Scan for the cell matching the given text and deliver its (x, y) coordinate at center. 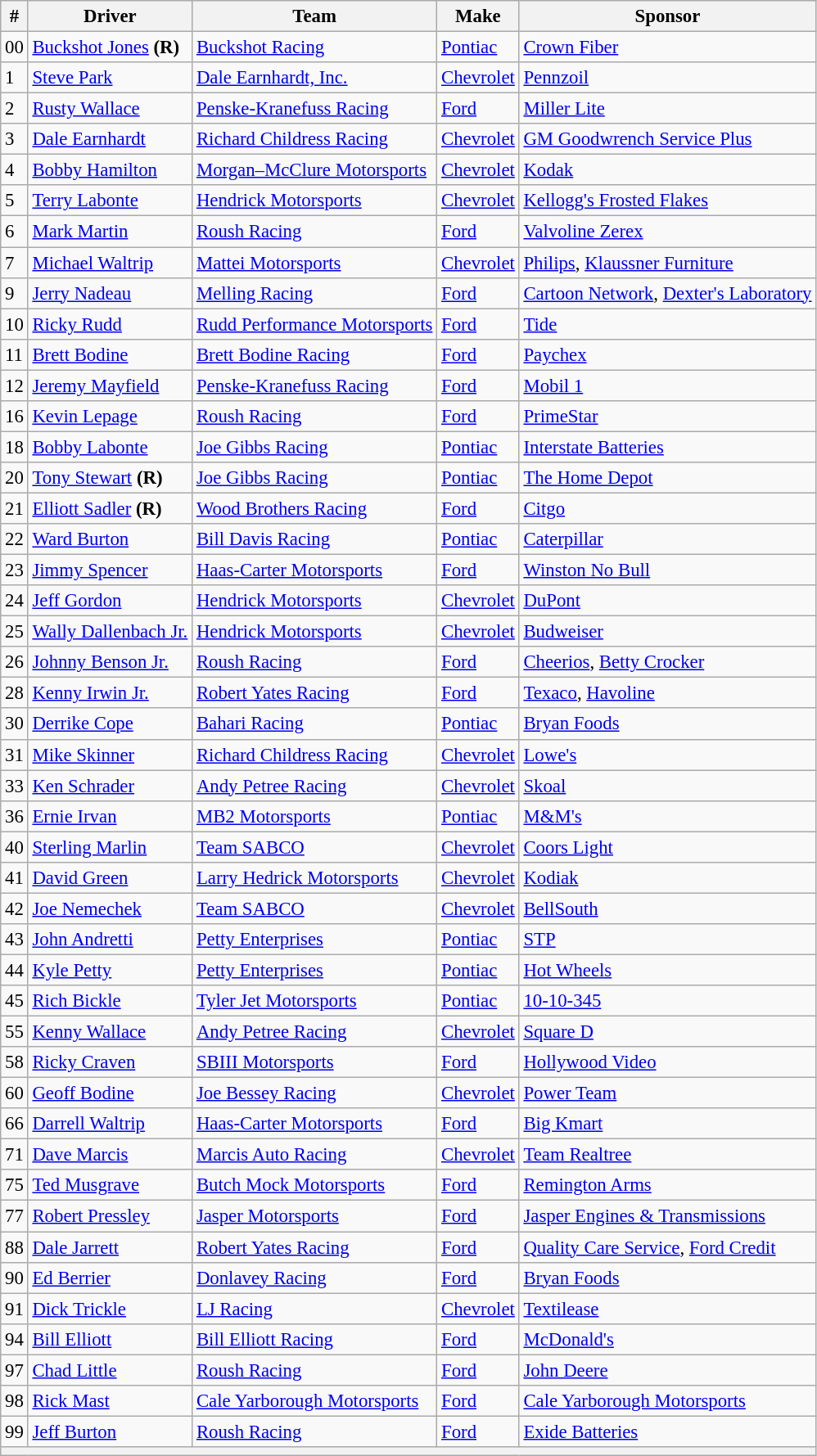
Darrell Waltrip (110, 1124)
Morgan–McClure Motorsports (314, 170)
99 (15, 1431)
Cartoon Network, Dexter's Laboratory (668, 293)
33 (15, 786)
Skoal (668, 786)
Team Realtree (668, 1155)
Tyler Jet Motorsports (314, 1001)
DuPont (668, 601)
Ted Musgrave (110, 1186)
71 (15, 1155)
31 (15, 755)
Sterling Marlin (110, 847)
5 (15, 201)
Kellogg's Frosted Flakes (668, 201)
28 (15, 693)
John Deere (668, 1370)
16 (15, 417)
Robert Pressley (110, 1216)
Brett Bodine Racing (314, 354)
Caterpillar (668, 539)
Kenny Irwin Jr. (110, 693)
Rudd Performance Motorsports (314, 324)
Coors Light (668, 847)
Rusty Wallace (110, 109)
75 (15, 1186)
Hot Wheels (668, 970)
Valvoline Zerex (668, 232)
98 (15, 1401)
Jasper Motorsports (314, 1216)
Jeremy Mayfield (110, 385)
21 (15, 508)
STP (668, 940)
Bobby Hamilton (110, 170)
Steve Park (110, 78)
Jasper Engines & Transmissions (668, 1216)
42 (15, 908)
94 (15, 1339)
Bahari Racing (314, 724)
Miller Lite (668, 109)
22 (15, 539)
Bobby Labonte (110, 447)
36 (15, 816)
GM Goodwrench Service Plus (668, 139)
SBIII Motorsports (314, 1062)
Citgo (668, 508)
Melling Racing (314, 293)
Mike Skinner (110, 755)
Dick Trickle (110, 1309)
BellSouth (668, 908)
Ken Schrader (110, 786)
Elliott Sadler (R) (110, 508)
Geoff Bodine (110, 1093)
Bill Elliott (110, 1339)
Dale Earnhardt, Inc. (314, 78)
4 (15, 170)
Bill Elliott Racing (314, 1339)
45 (15, 1001)
Textilease (668, 1309)
90 (15, 1278)
Square D (668, 1032)
Ricky Craven (110, 1062)
Buckshot Racing (314, 47)
Wally Dallenbach Jr. (110, 632)
Mattei Motorsports (314, 263)
Kyle Petty (110, 970)
Budweiser (668, 632)
Marcis Auto Racing (314, 1155)
9 (15, 293)
41 (15, 878)
Michael Waltrip (110, 263)
John Andretti (110, 940)
24 (15, 601)
2 (15, 109)
66 (15, 1124)
Kevin Lepage (110, 417)
Interstate Batteries (668, 447)
Cheerios, Betty Crocker (668, 662)
Make (478, 16)
44 (15, 970)
Sponsor (668, 16)
MB2 Motorsports (314, 816)
Buckshot Jones (R) (110, 47)
Crown Fiber (668, 47)
55 (15, 1032)
Driver (110, 16)
Jimmy Spencer (110, 570)
Bill Davis Racing (314, 539)
Johnny Benson Jr. (110, 662)
Power Team (668, 1093)
20 (15, 478)
Remington Arms (668, 1186)
43 (15, 940)
30 (15, 724)
Ed Berrier (110, 1278)
Mark Martin (110, 232)
Donlavey Racing (314, 1278)
Kodiak (668, 878)
Kenny Wallace (110, 1032)
Dale Earnhardt (110, 139)
91 (15, 1309)
10 (15, 324)
88 (15, 1247)
Team (314, 16)
The Home Depot (668, 478)
Derrike Cope (110, 724)
Lowe's (668, 755)
7 (15, 263)
Dale Jarrett (110, 1247)
58 (15, 1062)
Ernie Irvan (110, 816)
# (15, 16)
3 (15, 139)
26 (15, 662)
Butch Mock Motorsports (314, 1186)
23 (15, 570)
1 (15, 78)
Kodak (668, 170)
David Green (110, 878)
Wood Brothers Racing (314, 508)
PrimeStar (668, 417)
Brett Bodine (110, 354)
40 (15, 847)
60 (15, 1093)
Rich Bickle (110, 1001)
6 (15, 232)
Pennzoil (668, 78)
Quality Care Service, Ford Credit (668, 1247)
LJ Racing (314, 1309)
Rick Mast (110, 1401)
18 (15, 447)
00 (15, 47)
Tony Stewart (R) (110, 478)
77 (15, 1216)
Hollywood Video (668, 1062)
Jeff Gordon (110, 601)
Chad Little (110, 1370)
Ricky Rudd (110, 324)
Texaco, Havoline (668, 693)
Jerry Nadeau (110, 293)
Ward Burton (110, 539)
Larry Hedrick Motorsports (314, 878)
Mobil 1 (668, 385)
97 (15, 1370)
Winston No Bull (668, 570)
Paychex (668, 354)
Jeff Burton (110, 1431)
McDonald's (668, 1339)
Joe Bessey Racing (314, 1093)
Tide (668, 324)
11 (15, 354)
12 (15, 385)
Big Kmart (668, 1124)
Philips, Klaussner Furniture (668, 263)
Terry Labonte (110, 201)
10-10-345 (668, 1001)
Exide Batteries (668, 1431)
Dave Marcis (110, 1155)
M&M's (668, 816)
25 (15, 632)
Joe Nemechek (110, 908)
